Scan for the cell matching the given text and deliver its [X, Y] coordinate at center. 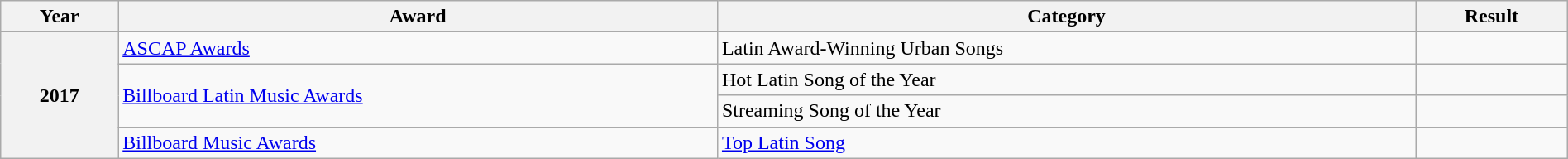
Category [1066, 17]
Latin Award-Winning Urban Songs [1066, 48]
ASCAP Awards [418, 48]
Result [1492, 17]
Billboard Music Awards [418, 142]
Streaming Song of the Year [1066, 111]
Hot Latin Song of the Year [1066, 79]
Award [418, 17]
2017 [60, 95]
Year [60, 17]
Top Latin Song [1066, 142]
Billboard Latin Music Awards [418, 95]
